Pinpoint the cell where the given text exists, returning its (X, Y) midpoint coordinate. 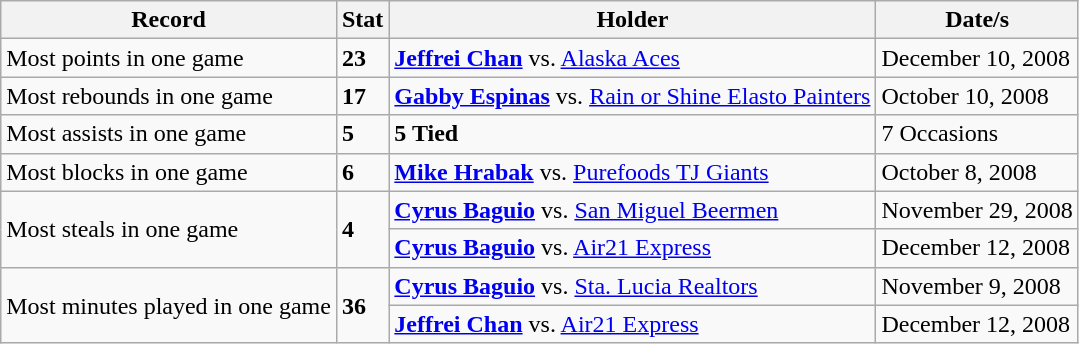
Cyrus Baguio vs. Air21 Express (632, 248)
October 8, 2008 (977, 172)
Gabby Espinas vs. Rain or Shine Elasto Painters (632, 96)
17 (362, 96)
Most blocks in one game (169, 172)
Jeffrei Chan vs. Air21 Express (632, 324)
7 Occasions (977, 134)
December 10, 2008 (977, 58)
Most rebounds in one game (169, 96)
Holder (632, 20)
23 (362, 58)
Most minutes played in one game (169, 305)
Cyrus Baguio vs. San Miguel Beermen (632, 210)
Jeffrei Chan vs. Alaska Aces (632, 58)
Most points in one game (169, 58)
November 9, 2008 (977, 286)
5 Tied (632, 134)
36 (362, 305)
Cyrus Baguio vs. Sta. Lucia Realtors (632, 286)
Stat (362, 20)
6 (362, 172)
Most assists in one game (169, 134)
Most steals in one game (169, 229)
Record (169, 20)
Mike Hrabak vs. Purefoods TJ Giants (632, 172)
November 29, 2008 (977, 210)
October 10, 2008 (977, 96)
4 (362, 229)
5 (362, 134)
Date/s (977, 20)
